Return the (x, y) coordinate for the center point of the cell that contains the specified text.  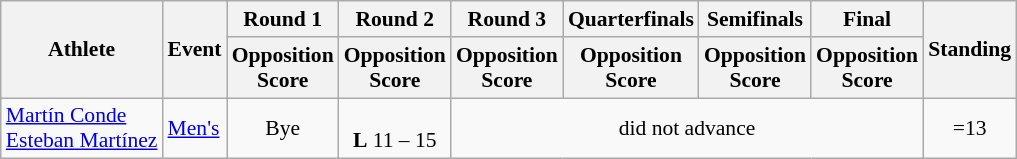
Martín CondeEsteban Martínez (82, 128)
Bye (283, 128)
Quarterfinals (631, 19)
Semifinals (755, 19)
Athlete (82, 50)
L 11 – 15 (395, 128)
Men's (195, 128)
Final (867, 19)
Round 2 (395, 19)
Standing (970, 50)
did not advance (687, 128)
Round 3 (507, 19)
Round 1 (283, 19)
=13 (970, 128)
Event (195, 50)
